Output the (X, Y) coordinate of the center of the cell containing the given text.  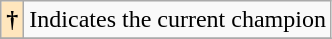
† (12, 20)
Indicates the current champion (178, 20)
